Extract the (X, Y) coordinate from the center of the cell holding the provided text.  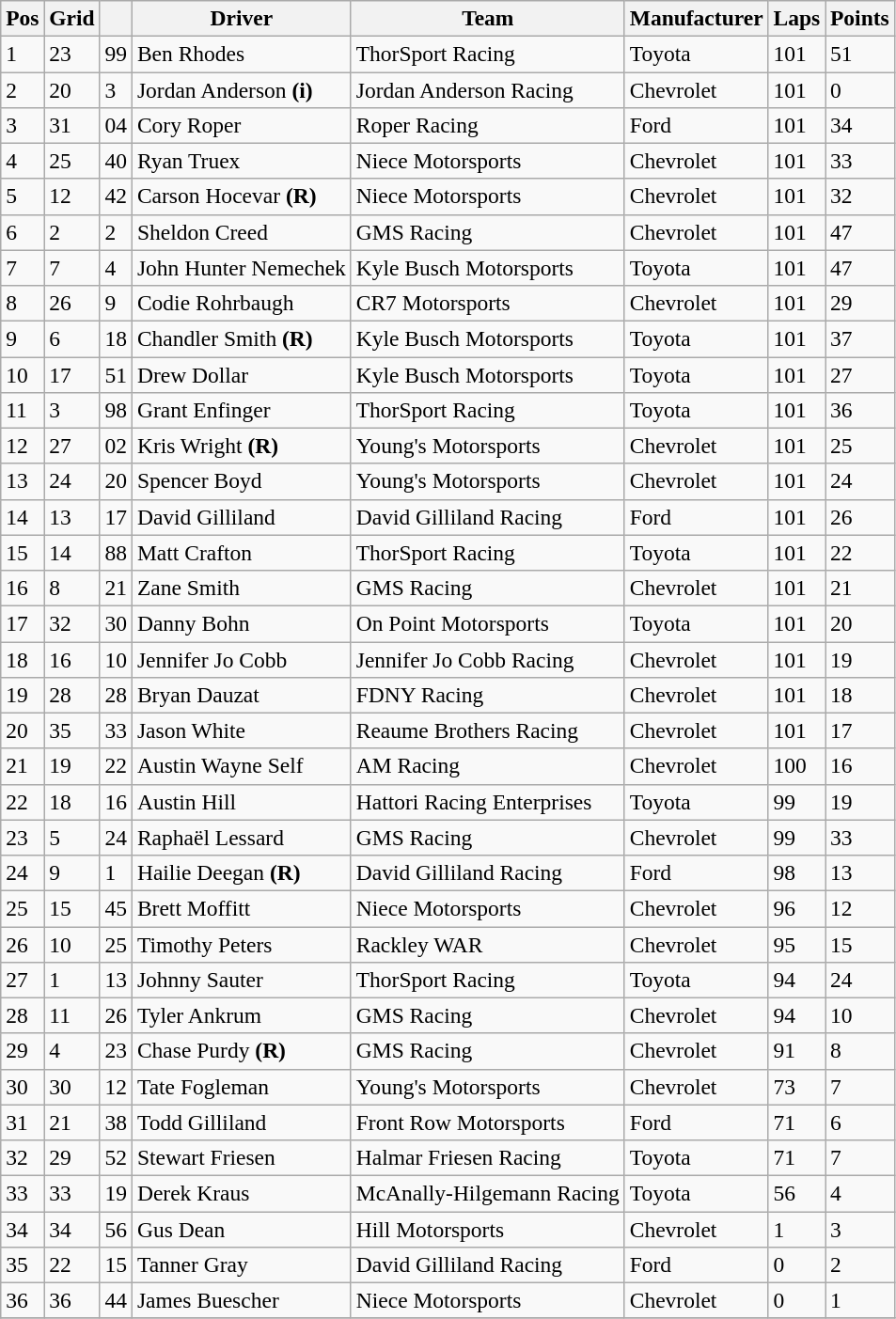
02 (116, 446)
44 (116, 1300)
Chase Purdy (R) (241, 1051)
John Hunter Nemechek (241, 268)
Sheldon Creed (241, 232)
Kris Wright (R) (241, 446)
45 (116, 908)
Front Row Motorsports (487, 1123)
FDNY Racing (487, 695)
52 (116, 1157)
Team (487, 18)
Jennifer Jo Cobb Racing (487, 659)
Jennifer Jo Cobb (241, 659)
04 (116, 125)
Roper Racing (487, 125)
42 (116, 196)
Matt Crafton (241, 553)
Austin Hill (241, 802)
Manufacturer (696, 18)
Brett Moffitt (241, 908)
Laps (797, 18)
Hill Motorsports (487, 1229)
Stewart Friesen (241, 1157)
David Gilliland (241, 517)
Tate Fogleman (241, 1087)
Reaume Brothers Racing (487, 730)
Chandler Smith (R) (241, 338)
Hailie Deegan (R) (241, 872)
On Point Motorsports (487, 623)
Points (860, 18)
Raphaël Lessard (241, 838)
Ryan Truex (241, 161)
95 (797, 944)
McAnally-Hilgemann Racing (487, 1193)
Codie Rohrbaugh (241, 303)
Grant Enfinger (241, 410)
Jordan Anderson (i) (241, 89)
Carson Hocevar (R) (241, 196)
Timothy Peters (241, 944)
38 (116, 1123)
Jason White (241, 730)
Austin Wayne Self (241, 766)
Tyler Ankrum (241, 1015)
91 (797, 1051)
Spencer Boyd (241, 481)
Cory Roper (241, 125)
100 (797, 766)
88 (116, 553)
CR7 Motorsports (487, 303)
Johnny Sauter (241, 980)
Rackley WAR (487, 944)
Hattori Racing Enterprises (487, 802)
40 (116, 161)
Pos (23, 18)
Halmar Friesen Racing (487, 1157)
Tanner Gray (241, 1264)
Jordan Anderson Racing (487, 89)
James Buescher (241, 1300)
Todd Gilliland (241, 1123)
Derek Kraus (241, 1193)
96 (797, 908)
Grid (71, 18)
Driver (241, 18)
37 (860, 338)
Drew Dollar (241, 374)
Bryan Dauzat (241, 695)
73 (797, 1087)
Danny Bohn (241, 623)
Zane Smith (241, 588)
Gus Dean (241, 1229)
AM Racing (487, 766)
Ben Rhodes (241, 54)
